Extract the (x, y) coordinate from the center of the cell holding the provided text.  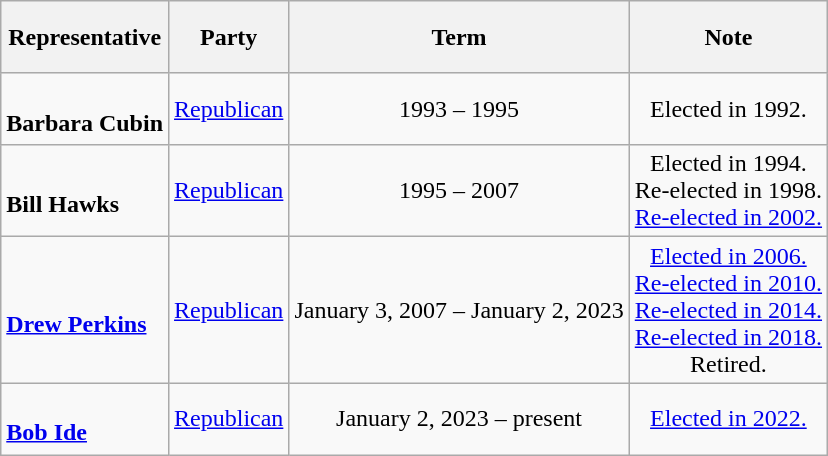
Drew Perkins (85, 310)
Elected in 2022. (728, 419)
Bill Hawks (85, 191)
Barbara Cubin (85, 109)
1993 – 1995 (459, 109)
1995 – 2007 (459, 191)
Elected in 2006.Re-elected in 2010.Re-elected in 2014.Re-elected in 2018.Retired. (728, 310)
Term (459, 37)
Note (728, 37)
Representative (85, 37)
January 2, 2023 – present (459, 419)
Bob Ide (85, 419)
Elected in 1992. (728, 109)
January 3, 2007 – January 2, 2023 (459, 310)
Elected in 1994.Re-elected in 1998.Re-elected in 2002. (728, 191)
Party (229, 37)
